Find where the given text appears and provide that cell's center as [X, Y] coordinate. 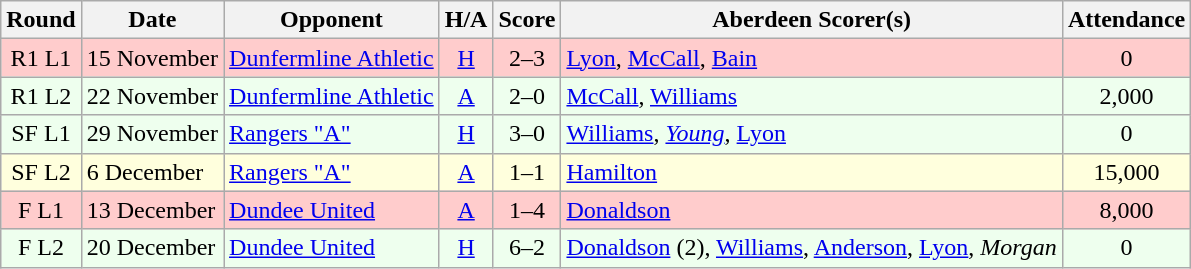
R1 L1 [41, 58]
15,000 [1126, 172]
Date [152, 20]
R1 L2 [41, 96]
Round [41, 20]
13 December [152, 210]
Attendance [1126, 20]
22 November [152, 96]
F L1 [41, 210]
29 November [152, 134]
2–3 [527, 58]
F L2 [41, 248]
15 November [152, 58]
3–0 [527, 134]
Aberdeen Scorer(s) [812, 20]
2,000 [1126, 96]
6 December [152, 172]
SF L2 [41, 172]
1–1 [527, 172]
Opponent [332, 20]
Donaldson (2), Williams, Anderson, Lyon, Morgan [812, 248]
SF L1 [41, 134]
20 December [152, 248]
Donaldson [812, 210]
1–4 [527, 210]
2–0 [527, 96]
Score [527, 20]
8,000 [1126, 210]
Williams, Young, Lyon [812, 134]
6–2 [527, 248]
Hamilton [812, 172]
McCall, Williams [812, 96]
Lyon, McCall, Bain [812, 58]
H/A [466, 20]
